Detect which cell encompasses the target text, then output its [X, Y] center coordinate. 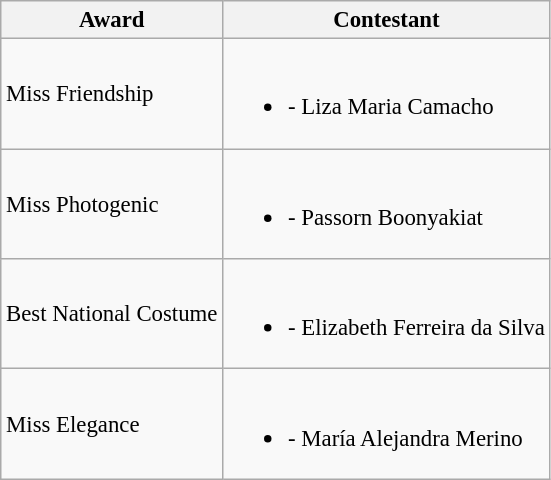
Miss Friendship [112, 94]
Contestant [386, 20]
- Liza Maria Camacho [386, 94]
Best National Costume [112, 314]
- Passorn Boonyakiat [386, 204]
- María Alejandra Merino [386, 424]
- Elizabeth Ferreira da Silva [386, 314]
Miss Photogenic [112, 204]
Miss Elegance [112, 424]
Award [112, 20]
